Capture the cell that displays the provided text and extract its (X, Y) central coordinate. 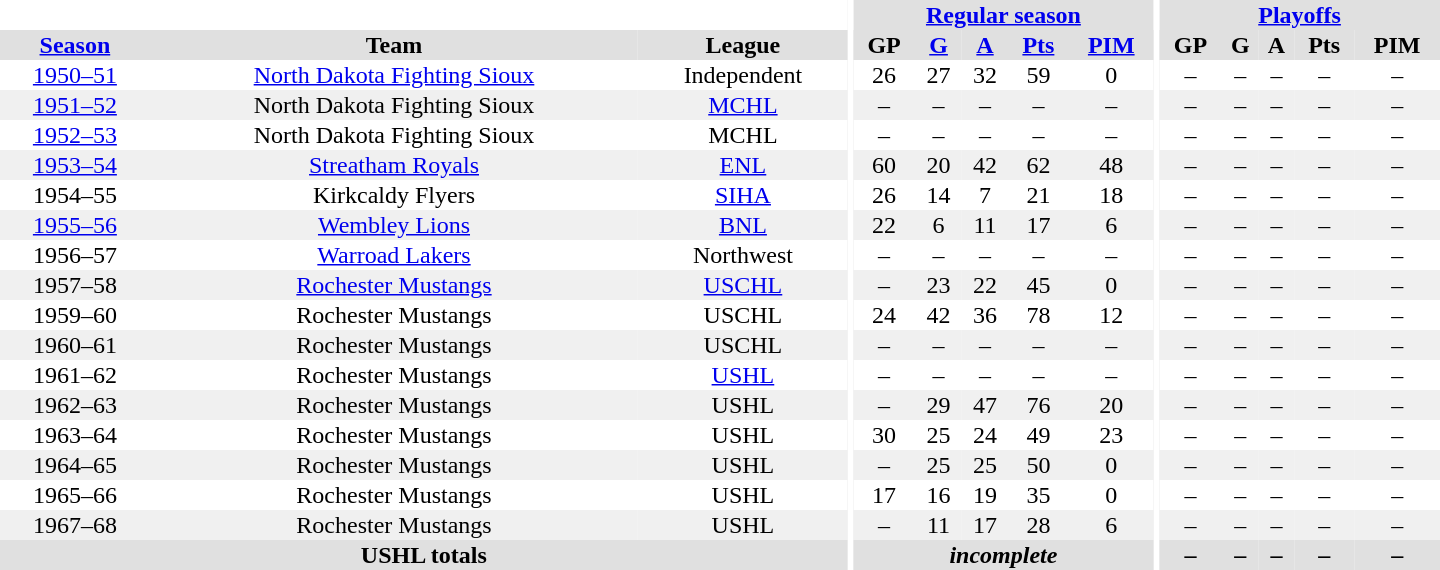
45 (1038, 285)
19 (985, 495)
SIHA (742, 195)
1967–68 (75, 525)
76 (1038, 405)
Warroad Lakers (394, 255)
BNL (742, 225)
1962–63 (75, 405)
48 (1112, 165)
USHL totals (424, 555)
Wembley Lions (394, 225)
18 (1112, 195)
1951–52 (75, 105)
1955–56 (75, 225)
14 (938, 195)
32 (985, 75)
78 (1038, 315)
1952–53 (75, 135)
36 (985, 315)
Team (394, 45)
1957–58 (75, 285)
1964–65 (75, 465)
Kirkcaldy Flyers (394, 195)
Northwest (742, 255)
Streatham Royals (394, 165)
21 (1038, 195)
1959–60 (75, 315)
16 (938, 495)
29 (938, 405)
28 (1038, 525)
49 (1038, 435)
30 (884, 435)
1953–54 (75, 165)
60 (884, 165)
League (742, 45)
1954–55 (75, 195)
12 (1112, 315)
incomplete (1004, 555)
Season (75, 45)
50 (1038, 465)
1965–66 (75, 495)
ENL (742, 165)
35 (1038, 495)
1961–62 (75, 375)
27 (938, 75)
1950–51 (75, 75)
Playoffs (1300, 15)
Independent (742, 75)
1963–64 (75, 435)
1960–61 (75, 345)
Regular season (1004, 15)
59 (1038, 75)
7 (985, 195)
47 (985, 405)
62 (1038, 165)
1956–57 (75, 255)
